Return the [x, y] coordinate for the center point of the cell that contains the specified text.  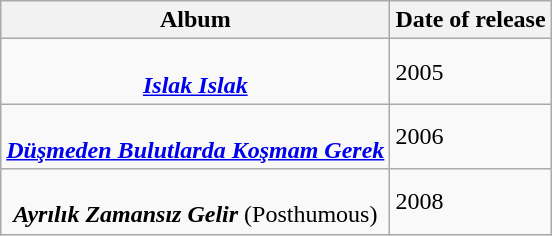
Islak Islak [196, 72]
Album [196, 20]
Date of release [470, 20]
2005 [470, 72]
Düşmeden Bulutlarda Koşmam Gerek [196, 136]
2008 [470, 202]
2006 [470, 136]
Ayrılık Zamansız Gelir (Posthumous) [196, 202]
